Search for the cell housing the specified text and yield its (X, Y) center coordinate. 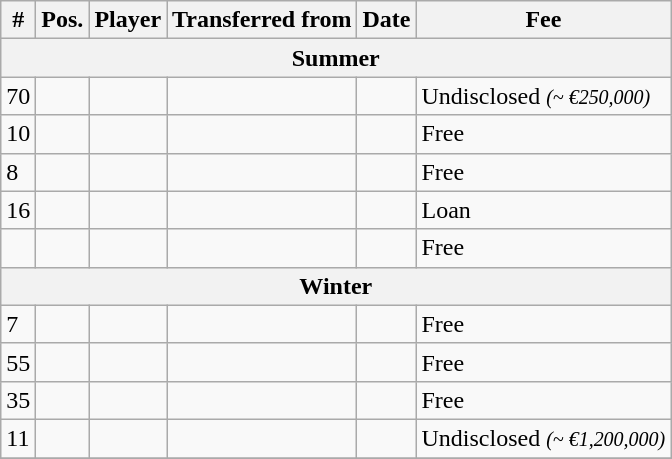
Undisclosed (~ €1,200,000) (544, 438)
8 (18, 172)
Winter (336, 286)
Summer (336, 58)
10 (18, 134)
Date (386, 20)
Undisclosed (~ €250,000) (544, 96)
# (18, 20)
16 (18, 210)
11 (18, 438)
35 (18, 400)
Player (128, 20)
7 (18, 324)
55 (18, 362)
Fee (544, 20)
Transferred from (262, 20)
Loan (544, 210)
Pos. (62, 20)
70 (18, 96)
